Provide the [X, Y] coordinate of the cell's center where the given text is located.  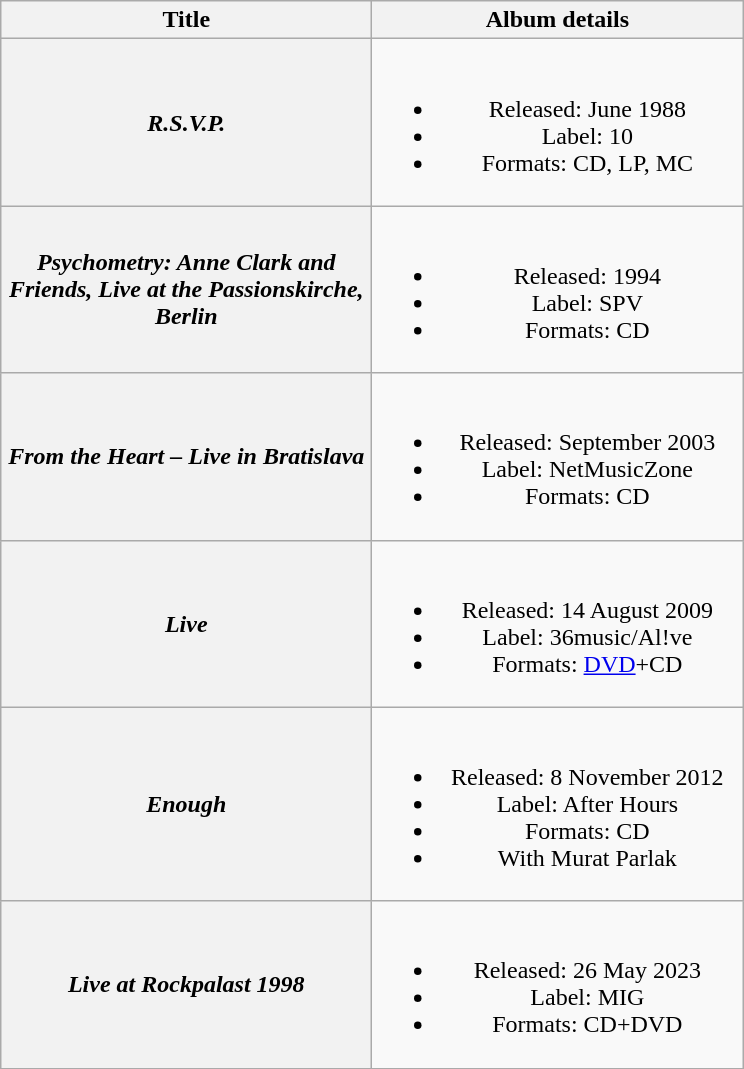
Album details [558, 20]
Released: 8 November 2012Label: After HoursFormats: CDWith Murat Parlak [558, 804]
Psychometry: Anne Clark and Friends, Live at the Passionskirche, Berlin [186, 290]
Released: 1994Label: SPVFormats: CD [558, 290]
Released: 14 August 2009Label: 36music/Al!veFormats: DVD+CD [558, 624]
Live at Rockpalast 1998 [186, 984]
Enough [186, 804]
Title [186, 20]
Released: September 2003Label: NetMusicZoneFormats: CD [558, 456]
Released: 26 May 2023Label: MIGFormats: CD+DVD [558, 984]
From the Heart – Live in Bratislava [186, 456]
Live [186, 624]
R.S.V.P. [186, 122]
Released: June 1988Label: 10Formats: CD, LP, MC [558, 122]
